Find where the given text appears and provide that cell's center as (x, y) coordinate. 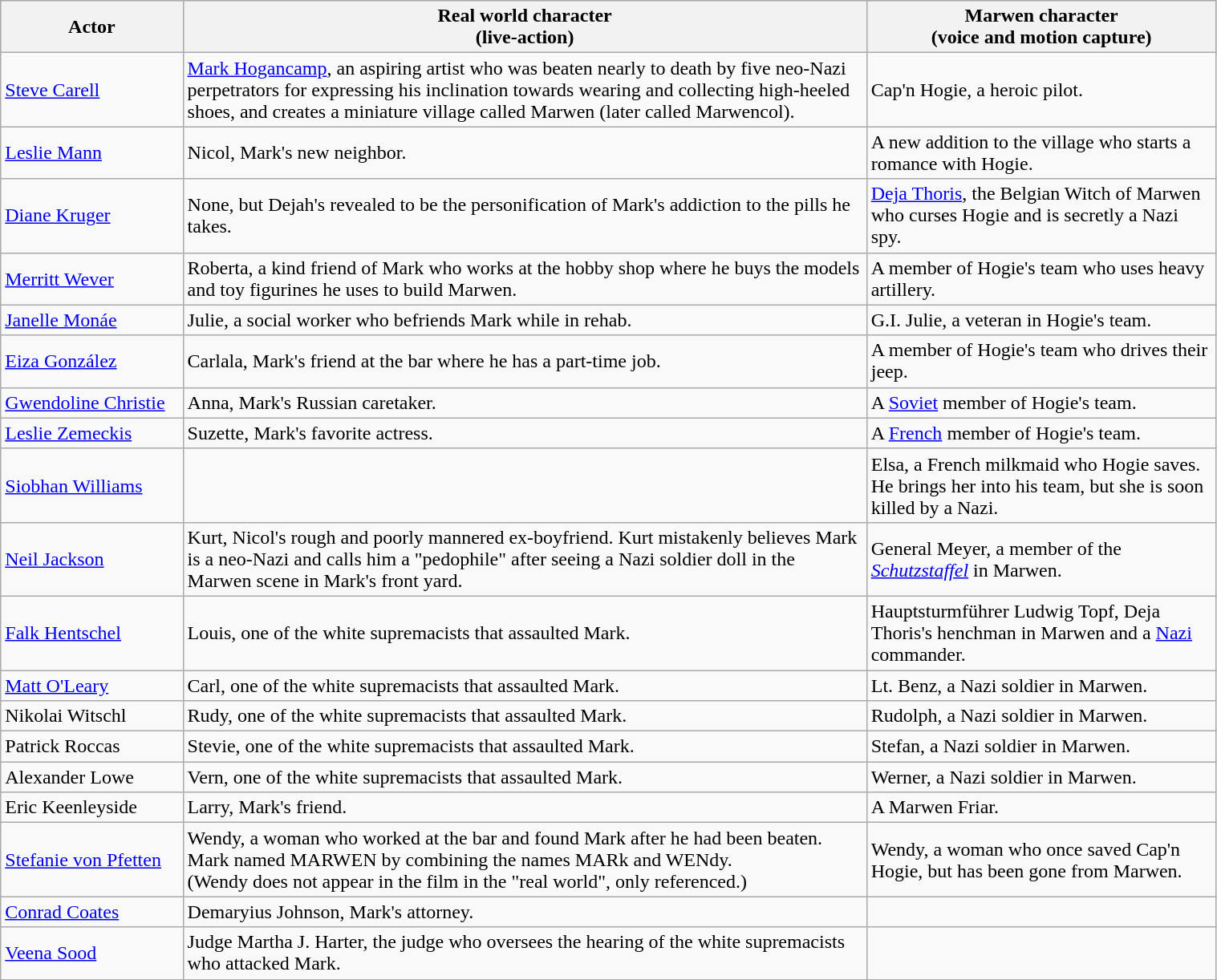
Eiza González (91, 361)
Falk Hentschel (91, 633)
Actor (91, 27)
Nikolai Witschl (91, 716)
Marwen character(voice and motion capture) (1041, 27)
Judge Martha J. Harter, the judge who oversees the hearing of the white supremacists who attacked Mark. (525, 953)
Rudolph, a Nazi soldier in Marwen. (1041, 716)
Werner, a Nazi soldier in Marwen. (1041, 777)
Janelle Monáe (91, 320)
Real world character(live-action) (525, 27)
Stefanie von Pfetten (91, 860)
Steve Carell (91, 90)
Veena Sood (91, 953)
Stevie, one of the white supremacists that assaulted Mark. (525, 747)
Rudy, one of the white supremacists that assaulted Mark. (525, 716)
G.I. Julie, a veteran in Hogie's team. (1041, 320)
Leslie Mann (91, 152)
None, but Dejah's revealed to be the personification of Mark's addiction to the pills he takes. (525, 216)
Cap'n Hogie, a heroic pilot. (1041, 90)
Vern, one of the white supremacists that assaulted Mark. (525, 777)
Louis, one of the white supremacists that assaulted Mark. (525, 633)
Merritt Wever (91, 279)
Nicol, Mark's new neighbor. (525, 152)
Wendy, a woman who once saved Cap'n Hogie, but has been gone from Marwen. (1041, 860)
Julie, a social worker who befriends Mark while in rehab. (525, 320)
A new addition to the village who starts a romance with Hogie. (1041, 152)
Demaryius Johnson, Mark's attorney. (525, 912)
A member of Hogie's team who uses heavy artillery. (1041, 279)
Diane Kruger (91, 216)
A Marwen Friar. (1041, 808)
Carlala, Mark's friend at the bar where he has a part-time job. (525, 361)
General Meyer, a member of the Schutzstaffel in Marwen. (1041, 559)
Larry, Mark's friend. (525, 808)
Carl, one of the white supremacists that assaulted Mark. (525, 686)
Stefan, a Nazi soldier in Marwen. (1041, 747)
Siobhan Williams (91, 485)
Lt. Benz, a Nazi soldier in Marwen. (1041, 686)
A member of Hogie's team who drives their jeep. (1041, 361)
Hauptsturmführer Ludwig Topf, Deja Thoris's henchman in Marwen and a Nazi commander. (1041, 633)
Roberta, a kind friend of Mark who works at the hobby shop where he buys the models and toy figurines he uses to build Marwen. (525, 279)
Deja Thoris, the Belgian Witch of Marwen who curses Hogie and is secretly a Nazi spy. (1041, 216)
Alexander Lowe (91, 777)
Neil Jackson (91, 559)
Patrick Roccas (91, 747)
Conrad Coates (91, 912)
Matt O'Leary (91, 686)
A Soviet member of Hogie's team. (1041, 403)
Suzette, Mark's favorite actress. (525, 433)
Gwendoline Christie (91, 403)
Leslie Zemeckis (91, 433)
Eric Keenleyside (91, 808)
Anna, Mark's Russian caretaker. (525, 403)
Elsa, a French milkmaid who Hogie saves. He brings her into his team, but she is soon killed by a Nazi. (1041, 485)
A French member of Hogie's team. (1041, 433)
